Pinpoint the cell where the given text exists, returning its [X, Y] midpoint coordinate. 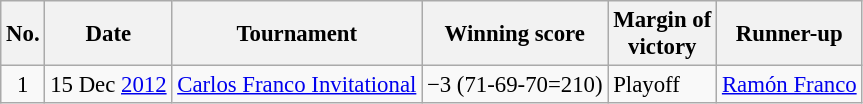
Playoff [662, 85]
Margin ofvictory [662, 34]
Winning score [515, 34]
Runner-up [790, 34]
No. [23, 34]
−3 (71-69-70=210) [515, 85]
1 [23, 85]
Date [108, 34]
Tournament [297, 34]
15 Dec 2012 [108, 85]
Carlos Franco Invitational [297, 85]
Ramón Franco [790, 85]
